For the text-containing cell, return its midpoint in [X, Y] coordinate format. 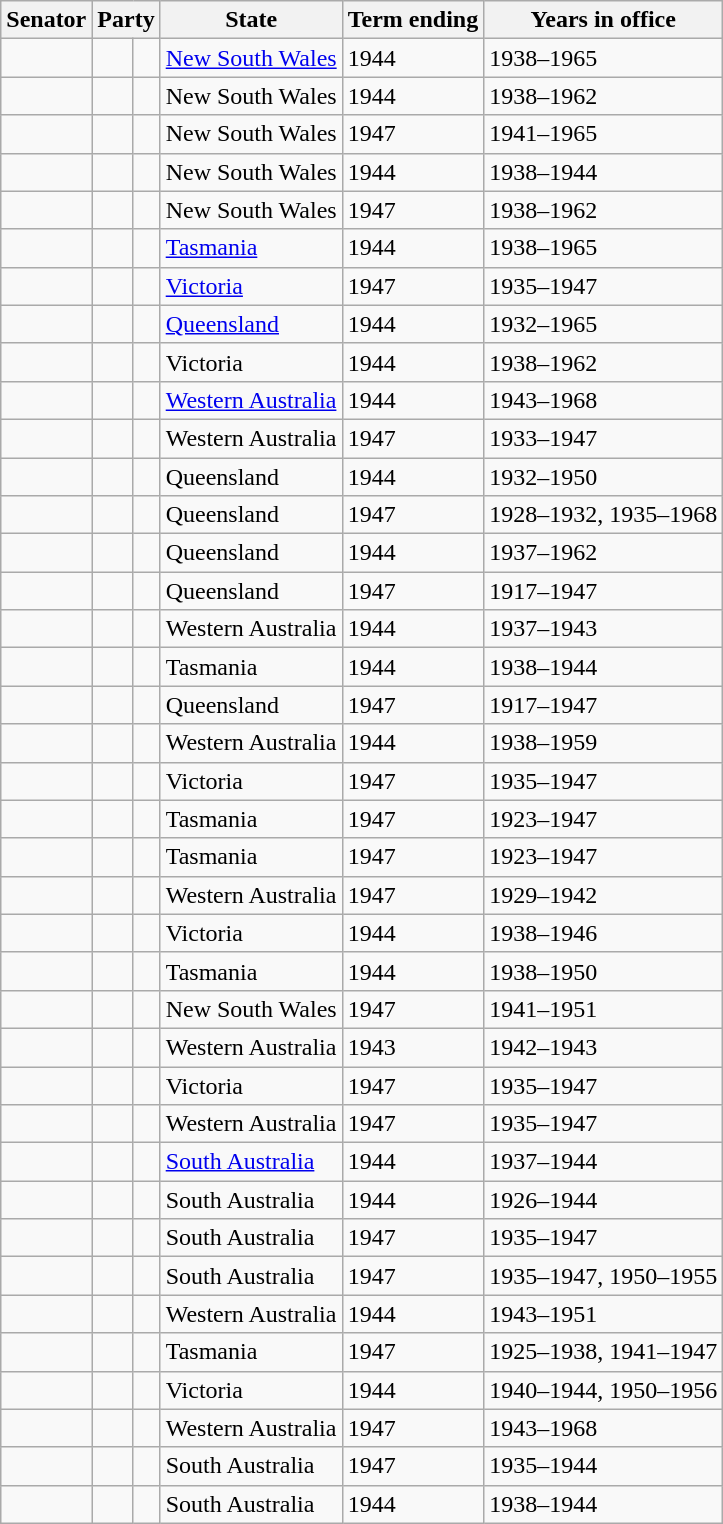
1935–1947, 1950–1955 [604, 1276]
Party [126, 20]
Senator [46, 20]
1940–1944, 1950–1956 [604, 1390]
1937–1944 [604, 1162]
1942–1943 [604, 1047]
1929–1942 [604, 895]
1941–1965 [604, 134]
1925–1938, 1941–1947 [604, 1352]
State [251, 20]
1938–1946 [604, 933]
1932–1965 [604, 324]
1933–1947 [604, 438]
Years in office [604, 20]
1926–1944 [604, 1200]
1937–1962 [604, 553]
1938–1950 [604, 971]
1941–1951 [604, 1009]
1943 [413, 1047]
1943–1951 [604, 1314]
Term ending [413, 20]
1932–1950 [604, 477]
1928–1932, 1935–1968 [604, 515]
1938–1959 [604, 743]
1937–1943 [604, 629]
1935–1944 [604, 1466]
